Pinpoint the cell where the given text exists, returning its (X, Y) midpoint coordinate. 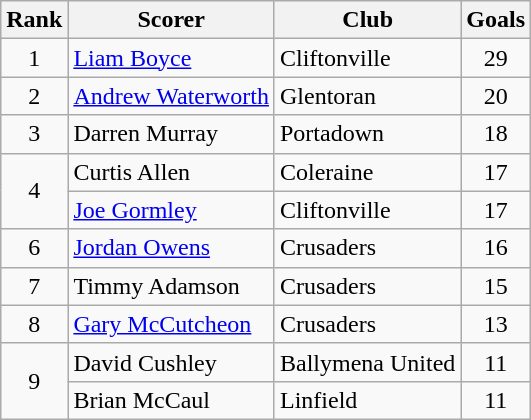
Joe Gormley (172, 210)
29 (496, 58)
20 (496, 96)
Ballymena United (367, 362)
2 (34, 96)
Andrew Waterworth (172, 96)
16 (496, 248)
Club (367, 20)
Glentoran (367, 96)
Rank (34, 20)
13 (496, 324)
Liam Boyce (172, 58)
6 (34, 248)
Gary McCutcheon (172, 324)
15 (496, 286)
Linfield (367, 400)
Portadown (367, 134)
Timmy Adamson (172, 286)
Jordan Owens (172, 248)
7 (34, 286)
Goals (496, 20)
Curtis Allen (172, 172)
Brian McCaul (172, 400)
3 (34, 134)
Scorer (172, 20)
18 (496, 134)
Coleraine (367, 172)
4 (34, 191)
Darren Murray (172, 134)
8 (34, 324)
9 (34, 381)
1 (34, 58)
David Cushley (172, 362)
